Identify which cell holds the provided text, then report its [X, Y] central coordinate. 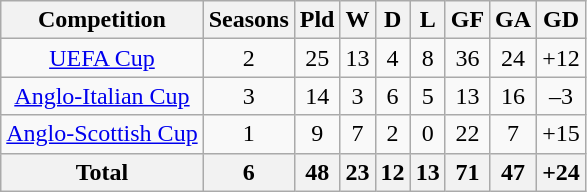
14 [317, 96]
Anglo-Scottish Cup [102, 134]
GF [467, 20]
UEFA Cup [102, 58]
–3 [562, 96]
24 [514, 58]
+15 [562, 134]
8 [428, 58]
23 [358, 172]
+24 [562, 172]
Competition [102, 20]
W [358, 20]
25 [317, 58]
22 [467, 134]
Anglo-Italian Cup [102, 96]
5 [428, 96]
Seasons [248, 20]
D [392, 20]
36 [467, 58]
+12 [562, 58]
4 [392, 58]
48 [317, 172]
GD [562, 20]
Pld [317, 20]
16 [514, 96]
GA [514, 20]
12 [392, 172]
9 [317, 134]
47 [514, 172]
0 [428, 134]
71 [467, 172]
Total [102, 172]
L [428, 20]
1 [248, 134]
